Scan for the cell matching the given text and deliver its (x, y) coordinate at center. 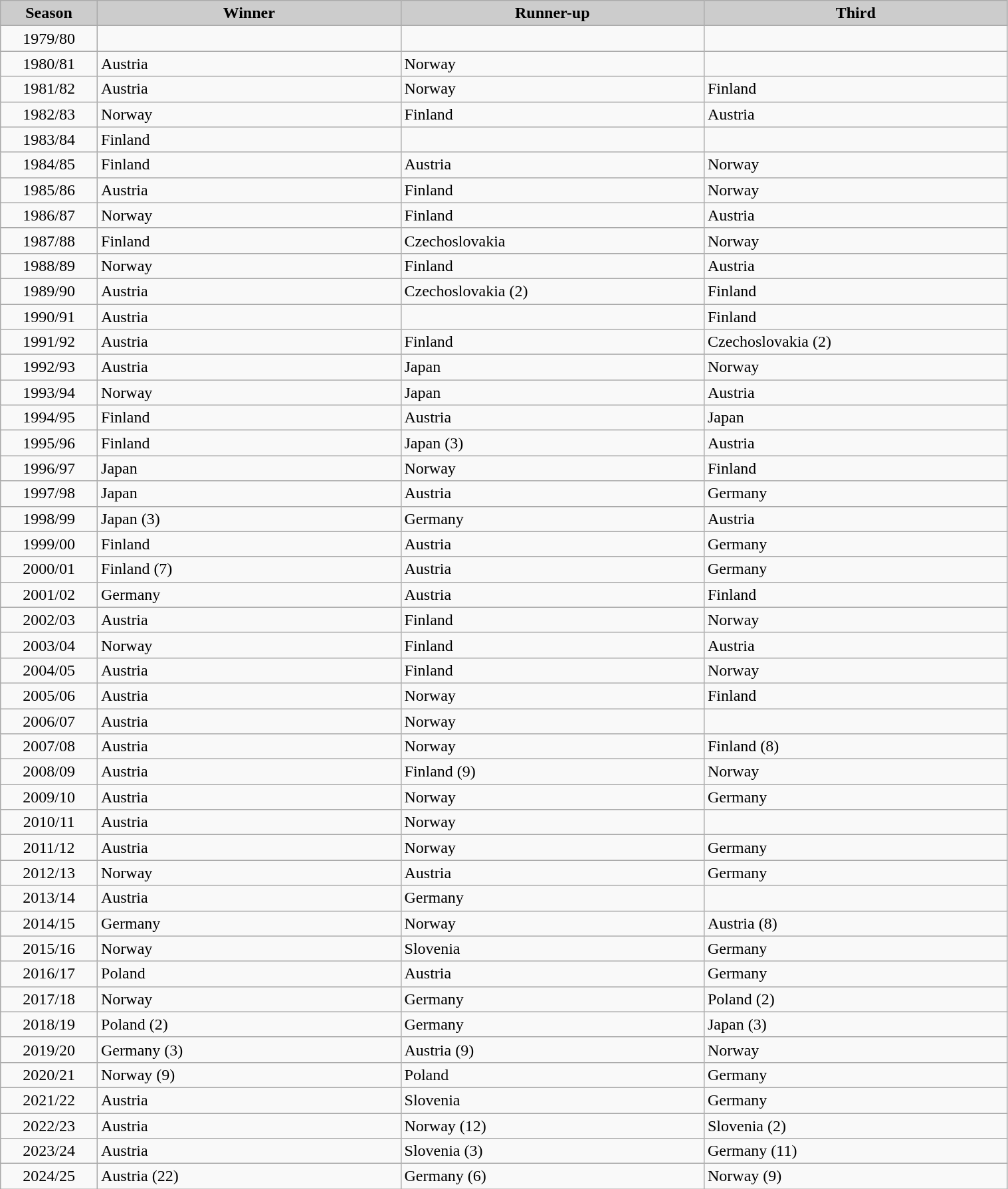
2003/04 (49, 645)
1981/82 (49, 89)
2009/10 (49, 797)
1990/91 (49, 317)
1997/98 (49, 494)
1986/87 (49, 215)
1991/92 (49, 342)
1979/80 (49, 39)
Austria (8) (856, 923)
2020/21 (49, 1075)
2004/05 (49, 670)
2001/02 (49, 594)
Finland (9) (552, 772)
2008/09 (49, 772)
2006/07 (49, 721)
Slovenia (2) (856, 1126)
1998/99 (49, 519)
2023/24 (49, 1151)
1980/81 (49, 64)
Czechoslovakia (552, 240)
2011/12 (49, 848)
1993/94 (49, 393)
1983/84 (49, 139)
2007/08 (49, 747)
2016/17 (49, 974)
2018/19 (49, 1024)
Austria (9) (552, 1050)
Norway (12) (552, 1126)
1999/00 (49, 544)
2012/13 (49, 873)
1985/86 (49, 190)
2019/20 (49, 1050)
2021/22 (49, 1100)
1994/95 (49, 418)
2002/03 (49, 620)
1982/83 (49, 114)
Season (49, 13)
1995/96 (49, 443)
1984/85 (49, 165)
1988/89 (49, 266)
1987/88 (49, 240)
1989/90 (49, 291)
Austria (22) (249, 1176)
Third (856, 13)
Germany (6) (552, 1176)
Runner-up (552, 13)
1996/97 (49, 468)
2000/01 (49, 569)
Slovenia (3) (552, 1151)
Germany (11) (856, 1151)
1992/93 (49, 367)
Finland (7) (249, 569)
2014/15 (49, 923)
2005/06 (49, 695)
Finland (8) (856, 747)
2013/14 (49, 898)
2024/25 (49, 1176)
2022/23 (49, 1126)
Winner (249, 13)
2017/18 (49, 999)
Germany (3) (249, 1050)
2010/11 (49, 822)
2015/16 (49, 949)
